Detect which cell encompasses the target text, then output its [X, Y] center coordinate. 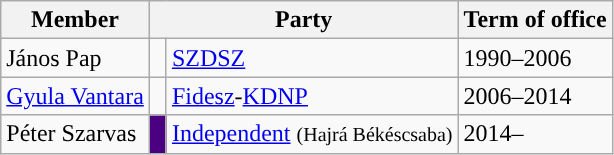
Fidesz-KDNP [312, 96]
Party [304, 20]
1990–2006 [535, 58]
Péter Szarvas [76, 134]
2014– [535, 134]
2006–2014 [535, 96]
SZDSZ [312, 58]
János Pap [76, 58]
Gyula Vantara [76, 96]
Independent (Hajrá Békéscsaba) [312, 134]
Term of office [535, 20]
Member [76, 20]
